Return (X, Y) of the center of cell containing provided text 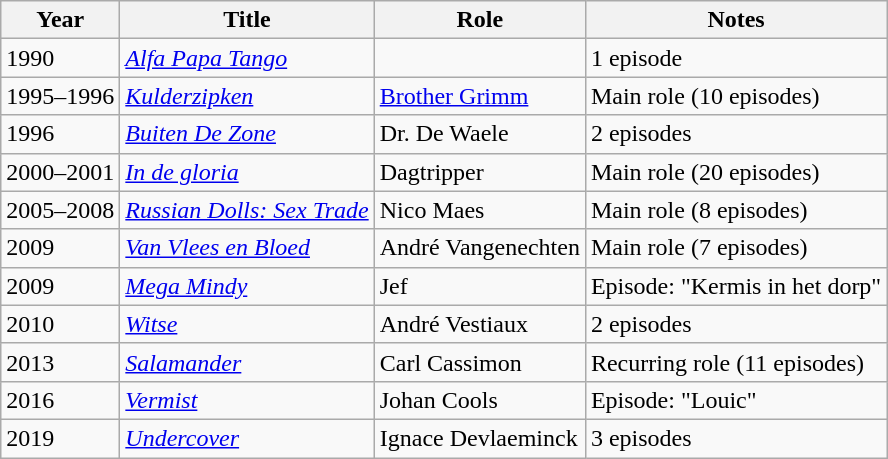
2010 (60, 324)
1995–1996 (60, 96)
2016 (60, 400)
Alfa Papa Tango (247, 58)
In de gloria (247, 172)
Kulderzipken (247, 96)
Brother Grimm (480, 96)
Episode: "Kermis in het dorp" (736, 286)
Notes (736, 20)
2005–2008 (60, 210)
Ignace Devlaeminck (480, 438)
Undercover (247, 438)
Recurring role (11 episodes) (736, 362)
André Vestiaux (480, 324)
1996 (60, 134)
Role (480, 20)
Salamander (247, 362)
Dagtripper (480, 172)
Jef (480, 286)
Carl Cassimon (480, 362)
Main role (10 episodes) (736, 96)
Nico Maes (480, 210)
1 episode (736, 58)
Mega Mindy (247, 286)
Main role (20 episodes) (736, 172)
Main role (7 episodes) (736, 248)
Russian Dolls: Sex Trade (247, 210)
3 episodes (736, 438)
1990 (60, 58)
Witse (247, 324)
Johan Cools (480, 400)
Dr. De Waele (480, 134)
Buiten De Zone (247, 134)
2000–2001 (60, 172)
Episode: "Louic" (736, 400)
Title (247, 20)
André Vangenechten (480, 248)
Vermist (247, 400)
2019 (60, 438)
Main role (8 episodes) (736, 210)
Van Vlees en Bloed (247, 248)
Year (60, 20)
2013 (60, 362)
